Detect which cell encompasses the target text, then output its (X, Y) center coordinate. 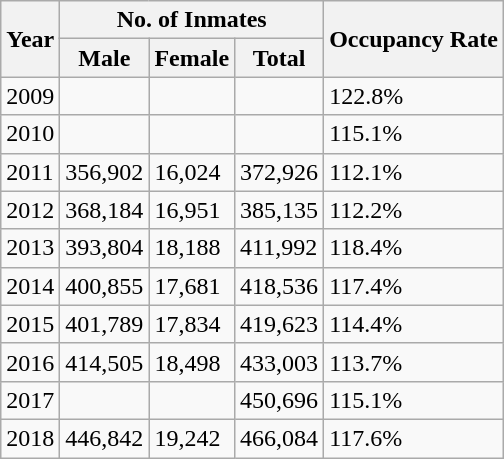
385,135 (280, 210)
118.4% (414, 248)
Total (280, 58)
112.1% (414, 172)
2009 (30, 96)
Female (192, 58)
411,992 (280, 248)
393,804 (104, 248)
356,902 (104, 172)
400,855 (104, 286)
401,789 (104, 324)
2014 (30, 286)
414,505 (104, 362)
2018 (30, 438)
2011 (30, 172)
17,681 (192, 286)
418,536 (280, 286)
18,188 (192, 248)
18,498 (192, 362)
122.8% (414, 96)
2015 (30, 324)
16,024 (192, 172)
Male (104, 58)
16,951 (192, 210)
117.4% (414, 286)
Year (30, 39)
114.4% (414, 324)
372,926 (280, 172)
433,003 (280, 362)
2013 (30, 248)
Occupancy Rate (414, 39)
446,842 (104, 438)
113.7% (414, 362)
2010 (30, 134)
112.2% (414, 210)
17,834 (192, 324)
117.6% (414, 438)
450,696 (280, 400)
419,623 (280, 324)
2017 (30, 400)
466,084 (280, 438)
2012 (30, 210)
2016 (30, 362)
368,184 (104, 210)
19,242 (192, 438)
No. of Inmates (192, 20)
